Determine the (x, y) coordinate at the center of the cell enclosing the given text.  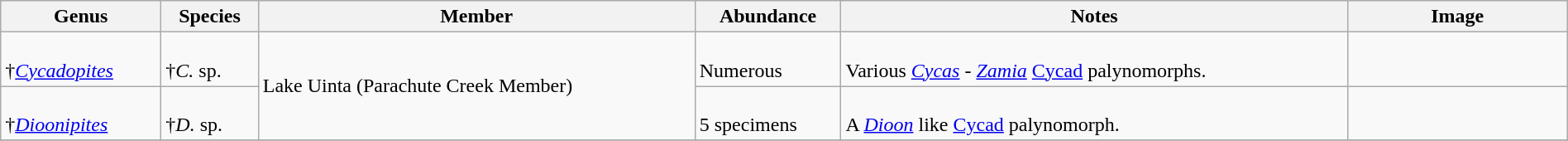
Image (1457, 17)
Notes (1094, 17)
A Dioon like Cycad palynomorph. (1094, 113)
†D. sp. (210, 113)
Member (476, 17)
Genus (81, 17)
†Dioonipites (81, 113)
†Cycadopites (81, 60)
Numerous (767, 60)
Various Cycas - Zamia Cycad palynomorphs. (1094, 60)
†C. sp. (210, 60)
5 specimens (767, 113)
Lake Uinta (Parachute Creek Member) (476, 86)
Abundance (767, 17)
Species (210, 17)
